Determine the [x, y] coordinate at the center of the cell enclosing the given text.  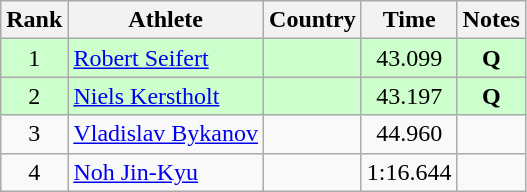
Country [313, 20]
2 [34, 96]
43.197 [409, 96]
1:16.644 [409, 172]
Athlete [166, 20]
Time [409, 20]
4 [34, 172]
43.099 [409, 58]
Niels Kerstholt [166, 96]
3 [34, 134]
Noh Jin-Kyu [166, 172]
Notes [491, 20]
Rank [34, 20]
Robert Seifert [166, 58]
1 [34, 58]
Vladislav Bykanov [166, 134]
44.960 [409, 134]
